Determine the [x, y] coordinate at the center of the cell enclosing the given text.  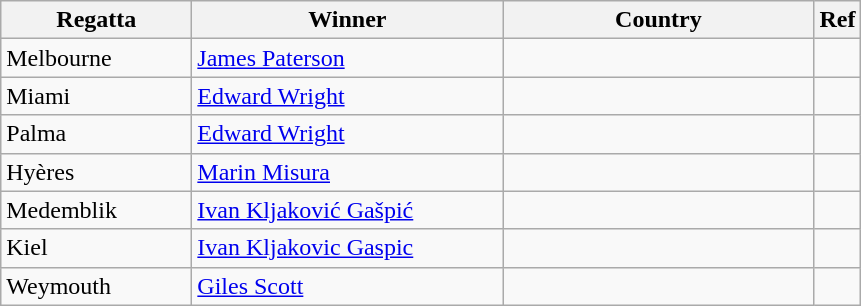
James Paterson [348, 58]
Marin Misura [348, 172]
Ivan Kljakovic Gaspic [348, 248]
Country [658, 20]
Weymouth [96, 286]
Ivan Kljaković Gašpić [348, 210]
Winner [348, 20]
Melbourne [96, 58]
Regatta [96, 20]
Ref [838, 20]
Kiel [96, 248]
Hyères [96, 172]
Giles Scott [348, 286]
Miami [96, 96]
Palma [96, 134]
Medemblik [96, 210]
